Identify which cell holds the provided text, then report its [x, y] central coordinate. 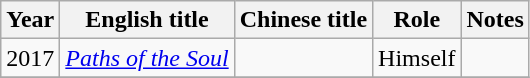
Notes [495, 20]
Paths of the Soul [147, 58]
2017 [30, 58]
Role [417, 20]
English title [147, 20]
Year [30, 20]
Himself [417, 58]
Chinese title [303, 20]
